Capture the cell that displays the provided text and extract its [x, y] central coordinate. 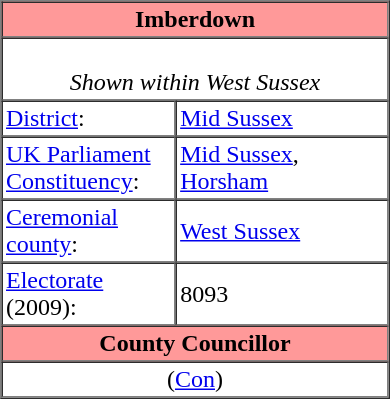
Mid Sussex, Horsham [282, 168]
Shown within West Sussex [196, 70]
Ceremonial county: [89, 232]
UK Parliament Constituency: [89, 168]
(Con) [196, 380]
Mid Sussex [282, 118]
Electorate (2009): [89, 294]
West Sussex [282, 232]
County Councillor [196, 344]
District: [89, 118]
8093 [282, 294]
Imberdown [196, 20]
